Extract the [x, y] coordinate from the center of the cell holding the provided text.  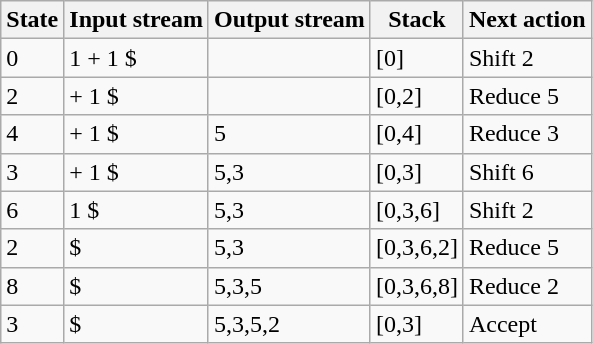
6 [32, 210]
[0,3,6,8] [416, 286]
Next action [527, 20]
[0,4] [416, 134]
4 [32, 134]
5 [289, 134]
1 $ [136, 210]
Stack [416, 20]
[0] [416, 58]
Shift 6 [527, 172]
5,3,5,2 [289, 324]
[0,3,6,2] [416, 248]
Accept [527, 324]
State [32, 20]
[0,3,6] [416, 210]
1 + 1 $ [136, 58]
Reduce 3 [527, 134]
Input stream [136, 20]
[0,2] [416, 96]
5,3,5 [289, 286]
Output stream [289, 20]
Reduce 2 [527, 286]
8 [32, 286]
0 [32, 58]
